Pinpoint the cell where the given text exists, returning its (x, y) midpoint coordinate. 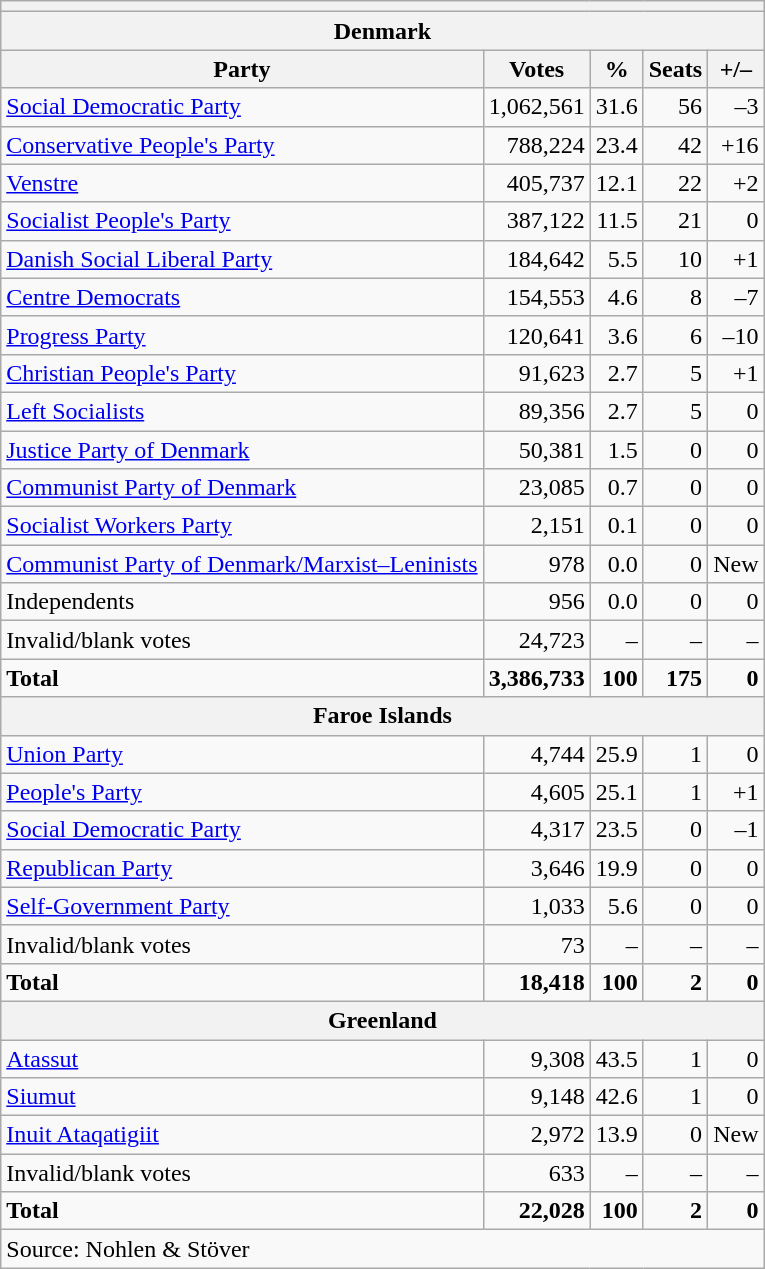
21 (675, 221)
120,641 (536, 335)
Progress Party (242, 335)
4,605 (536, 792)
–10 (736, 335)
9,148 (536, 1097)
12.1 (616, 183)
25.1 (616, 792)
Republican Party (242, 868)
2,972 (536, 1135)
–7 (736, 297)
Venstre (242, 183)
978 (536, 564)
Communist Party of Denmark/Marxist–Leninists (242, 564)
633 (536, 1173)
1,033 (536, 906)
0.1 (616, 526)
Union Party (242, 754)
% (616, 69)
Self-Government Party (242, 906)
56 (675, 107)
Siumut (242, 1097)
23.4 (616, 145)
1.5 (616, 449)
Denmark (382, 31)
42.6 (616, 1097)
43.5 (616, 1059)
22 (675, 183)
Inuit Ataqatigiit (242, 1135)
22,028 (536, 1211)
+2 (736, 183)
–3 (736, 107)
3,646 (536, 868)
Faroe Islands (382, 716)
5.5 (616, 259)
50,381 (536, 449)
31.6 (616, 107)
24,723 (536, 640)
387,122 (536, 221)
23,085 (536, 488)
Communist Party of Denmark (242, 488)
25.9 (616, 754)
956 (536, 602)
788,224 (536, 145)
1,062,561 (536, 107)
405,737 (536, 183)
6 (675, 335)
4.6 (616, 297)
Seats (675, 69)
2,151 (536, 526)
18,418 (536, 982)
+16 (736, 145)
Christian People's Party (242, 373)
3,386,733 (536, 678)
3.6 (616, 335)
4,317 (536, 830)
Independents (242, 602)
154,553 (536, 297)
175 (675, 678)
+/– (736, 69)
Justice Party of Denmark (242, 449)
89,356 (536, 411)
8 (675, 297)
Source: Nohlen & Stöver (382, 1249)
13.9 (616, 1135)
4,744 (536, 754)
–1 (736, 830)
Greenland (382, 1020)
Left Socialists (242, 411)
Danish Social Liberal Party (242, 259)
91,623 (536, 373)
People's Party (242, 792)
11.5 (616, 221)
Socialist People's Party (242, 221)
184,642 (536, 259)
73 (536, 944)
Centre Democrats (242, 297)
Atassut (242, 1059)
0.7 (616, 488)
9,308 (536, 1059)
42 (675, 145)
Conservative People's Party (242, 145)
Party (242, 69)
Votes (536, 69)
23.5 (616, 830)
5.6 (616, 906)
Socialist Workers Party (242, 526)
10 (675, 259)
19.9 (616, 868)
